Extract the [x, y] coordinate from the center of the cell holding the provided text.  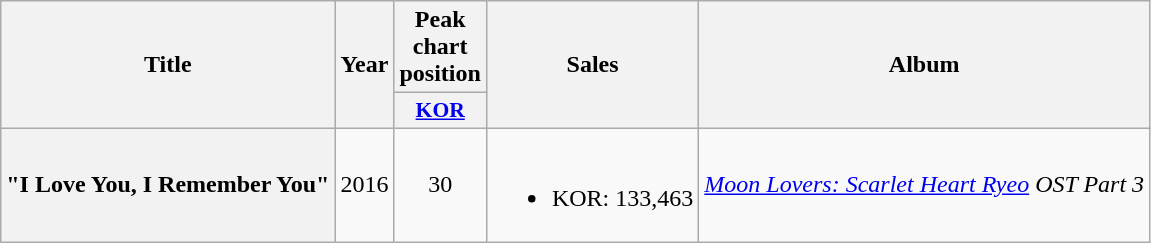
KOR: 133,463 [592, 184]
Sales [592, 65]
Title [168, 65]
KOR [440, 111]
Moon Lovers: Scarlet Heart Ryeo OST Part 3 [924, 184]
30 [440, 184]
Album [924, 65]
Year [364, 65]
"I Love You, I Remember You" [168, 184]
2016 [364, 184]
Peakchartposition [440, 47]
